Output the (X, Y) coordinate of the center of the cell containing the given text.  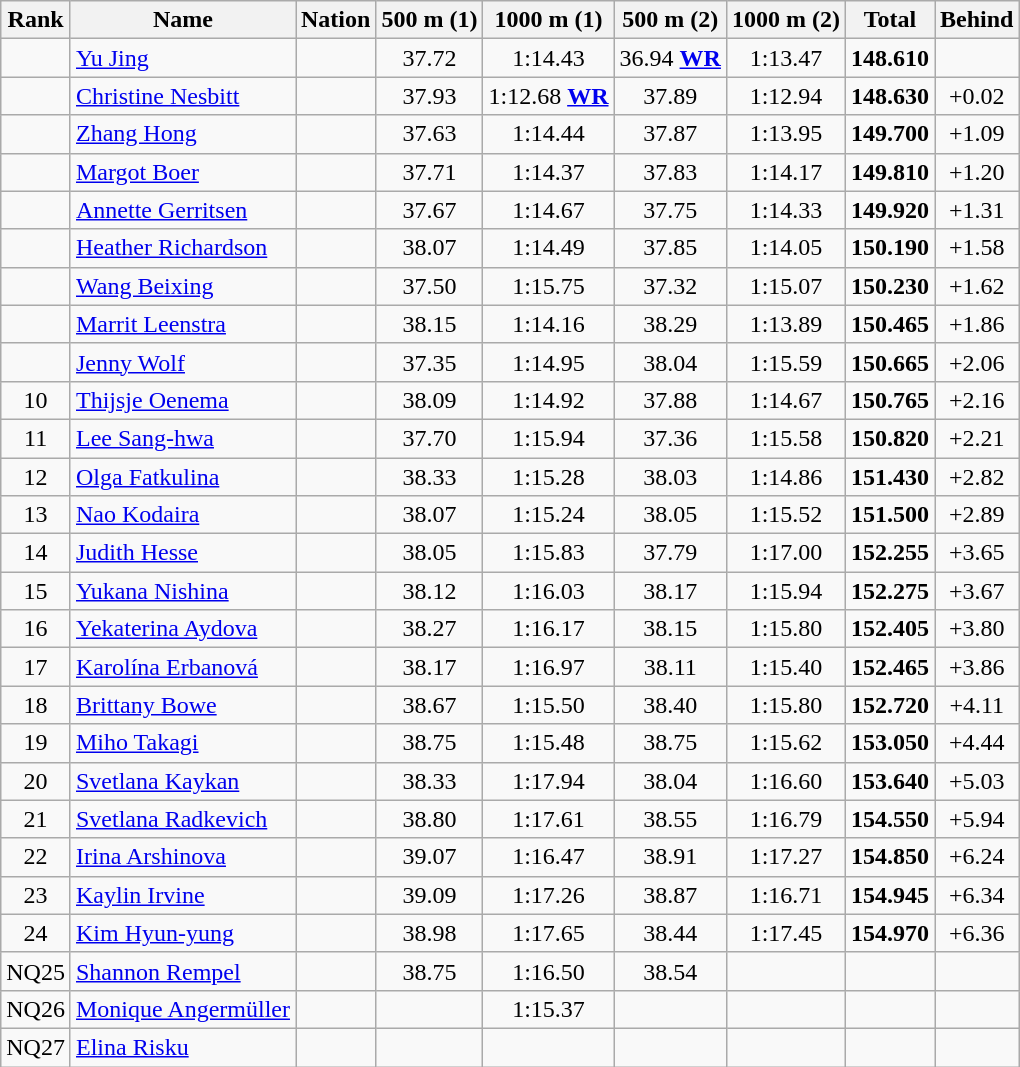
152.255 (890, 553)
Kim Hyun-yung (182, 933)
1:15.52 (786, 515)
+2.82 (977, 477)
Jenny Wolf (182, 362)
37.72 (430, 58)
37.87 (670, 134)
1:15.62 (786, 743)
1:13.89 (786, 324)
150.465 (890, 324)
37.63 (430, 134)
Heather Richardson (182, 248)
1:16.79 (786, 819)
+1.62 (977, 286)
38.27 (430, 629)
1:17.45 (786, 933)
37.85 (670, 248)
+6.24 (977, 857)
24 (36, 933)
153.640 (890, 781)
152.465 (890, 667)
18 (36, 705)
Svetlana Radkevich (182, 819)
37.32 (670, 286)
1:16.03 (548, 591)
Behind (977, 20)
1:17.26 (548, 895)
Yekaterina Aydova (182, 629)
1:13.95 (786, 134)
37.36 (670, 438)
+1.31 (977, 210)
1000 m (1) (548, 20)
149.700 (890, 134)
+6.36 (977, 933)
+4.44 (977, 743)
38.80 (430, 819)
+3.86 (977, 667)
1:16.71 (786, 895)
1:15.24 (548, 515)
1:15.07 (786, 286)
+3.80 (977, 629)
37.67 (430, 210)
154.970 (890, 933)
1:15.75 (548, 286)
+6.34 (977, 895)
1:16.60 (786, 781)
12 (36, 477)
37.50 (430, 286)
+3.67 (977, 591)
38.40 (670, 705)
14 (36, 553)
Monique Angermüller (182, 1009)
37.83 (670, 172)
39.09 (430, 895)
Shannon Rempel (182, 971)
37.35 (430, 362)
38.55 (670, 819)
1:15.28 (548, 477)
152.275 (890, 591)
1:12.68 WR (548, 96)
19 (36, 743)
1:16.47 (548, 857)
38.12 (430, 591)
1:14.05 (786, 248)
1:14.92 (548, 400)
37.75 (670, 210)
37.70 (430, 438)
Nation (336, 20)
Judith Hesse (182, 553)
+2.21 (977, 438)
1:12.94 (786, 96)
Name (182, 20)
148.610 (890, 58)
Irina Arshinova (182, 857)
+2.06 (977, 362)
Marrit Leenstra (182, 324)
1:15.50 (548, 705)
1:17.00 (786, 553)
+5.94 (977, 819)
38.09 (430, 400)
1:13.47 (786, 58)
Brittany Bowe (182, 705)
1:14.44 (548, 134)
1:15.59 (786, 362)
Christine Nesbitt (182, 96)
22 (36, 857)
38.98 (430, 933)
+2.89 (977, 515)
Svetlana Kaykan (182, 781)
1:17.65 (548, 933)
10 (36, 400)
Zhang Hong (182, 134)
38.54 (670, 971)
11 (36, 438)
Total (890, 20)
NQ26 (36, 1009)
Nao Kodaira (182, 515)
1:16.97 (548, 667)
Elina Risku (182, 1047)
Rank (36, 20)
1:17.94 (548, 781)
38.91 (670, 857)
500 m (2) (670, 20)
Miho Takagi (182, 743)
150.820 (890, 438)
38.44 (670, 933)
NQ25 (36, 971)
Lee Sang-hwa (182, 438)
+1.86 (977, 324)
153.050 (890, 743)
154.945 (890, 895)
36.94 WR (670, 58)
38.03 (670, 477)
1:15.83 (548, 553)
21 (36, 819)
Karolína Erbanová (182, 667)
1:17.61 (548, 819)
38.87 (670, 895)
1:14.49 (548, 248)
Kaylin Irvine (182, 895)
37.79 (670, 553)
154.550 (890, 819)
1:15.48 (548, 743)
Yukana Nishina (182, 591)
1:16.50 (548, 971)
+1.09 (977, 134)
1:17.27 (786, 857)
149.810 (890, 172)
+1.58 (977, 248)
Annette Gerritsen (182, 210)
Margot Boer (182, 172)
23 (36, 895)
1:14.86 (786, 477)
1:15.40 (786, 667)
+2.16 (977, 400)
+0.02 (977, 96)
+4.11 (977, 705)
37.89 (670, 96)
17 (36, 667)
1:14.33 (786, 210)
150.230 (890, 286)
1:15.37 (548, 1009)
1:14.95 (548, 362)
16 (36, 629)
Olga Fatkulina (182, 477)
151.430 (890, 477)
39.07 (430, 857)
154.850 (890, 857)
38.67 (430, 705)
148.630 (890, 96)
151.500 (890, 515)
152.405 (890, 629)
20 (36, 781)
38.11 (670, 667)
37.71 (430, 172)
13 (36, 515)
15 (36, 591)
150.190 (890, 248)
150.765 (890, 400)
1:16.17 (548, 629)
1000 m (2) (786, 20)
+3.65 (977, 553)
Wang Beixing (182, 286)
Thijsje Oenema (182, 400)
152.720 (890, 705)
Yu Jing (182, 58)
149.920 (890, 210)
37.88 (670, 400)
37.93 (430, 96)
1:14.43 (548, 58)
38.29 (670, 324)
1:15.58 (786, 438)
1:14.16 (548, 324)
NQ27 (36, 1047)
+1.20 (977, 172)
+5.03 (977, 781)
150.665 (890, 362)
1:14.17 (786, 172)
1:14.37 (548, 172)
500 m (1) (430, 20)
